Locate the cell with the specified text and output its [X, Y] center coordinate. 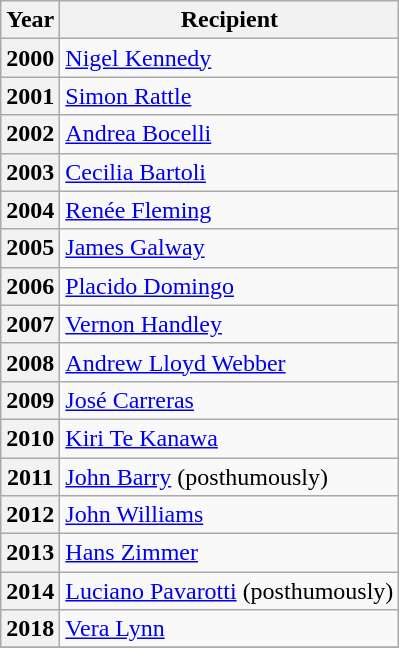
2014 [30, 591]
2002 [30, 134]
José Carreras [230, 400]
Recipient [230, 20]
2003 [30, 172]
Andrew Lloyd Webber [230, 362]
2010 [30, 438]
James Galway [230, 248]
2006 [30, 286]
Renée Fleming [230, 210]
2011 [30, 477]
2018 [30, 629]
Vernon Handley [230, 324]
Nigel Kennedy [230, 58]
2001 [30, 96]
Placido Domingo [230, 286]
Vera Lynn [230, 629]
2004 [30, 210]
2007 [30, 324]
2012 [30, 515]
2008 [30, 362]
Luciano Pavarotti (posthumously) [230, 591]
Simon Rattle [230, 96]
Year [30, 20]
Kiri Te Kanawa [230, 438]
2013 [30, 553]
Hans Zimmer [230, 553]
John Barry (posthumously) [230, 477]
2005 [30, 248]
2009 [30, 400]
Cecilia Bartoli [230, 172]
Andrea Bocelli [230, 134]
2000 [30, 58]
John Williams [230, 515]
